For the text-containing cell, return its midpoint in [X, Y] coordinate format. 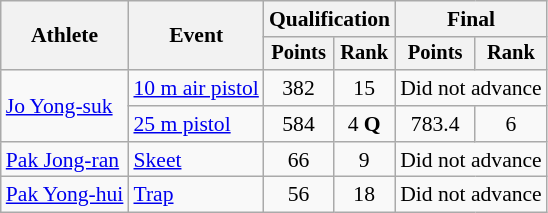
10 m air pistol [196, 88]
Final [471, 19]
783.4 [435, 124]
66 [298, 160]
584 [298, 124]
Jo Yong-suk [65, 106]
Qualification [330, 19]
9 [364, 160]
Pak Jong-ran [65, 160]
4 Q [364, 124]
Skeet [196, 160]
6 [511, 124]
56 [298, 195]
Trap [196, 195]
25 m pistol [196, 124]
382 [298, 88]
Event [196, 36]
18 [364, 195]
Athlete [65, 36]
Pak Yong-hui [65, 195]
15 [364, 88]
